Pinpoint the cell where the given text exists, returning its [X, Y] midpoint coordinate. 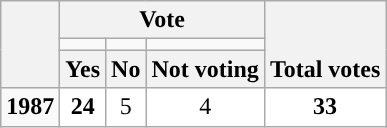
33 [325, 107]
24 [83, 107]
5 [126, 107]
4 [205, 107]
No [126, 69]
Yes [83, 69]
1987 [30, 107]
Not voting [205, 69]
Total votes [325, 44]
Vote [162, 20]
